For the text-containing cell, return its midpoint in (x, y) coordinate format. 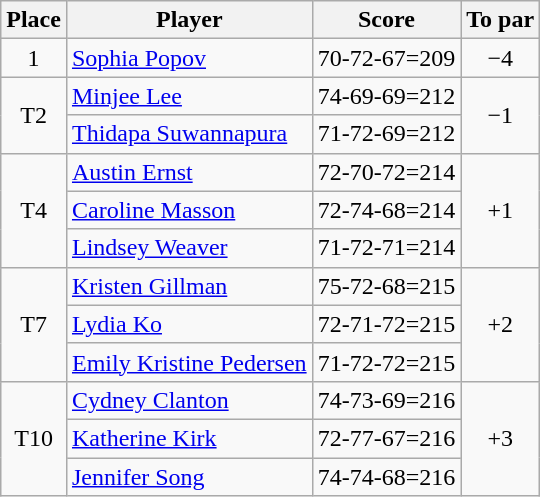
75-72-68=215 (386, 286)
Sophia Popov (189, 58)
Cydney Clanton (189, 400)
71-72-72=215 (386, 362)
T7 (34, 324)
Katherine Kirk (189, 438)
74-73-69=216 (386, 400)
Place (34, 20)
Caroline Masson (189, 210)
Lydia Ko (189, 324)
72-70-72=214 (386, 172)
Minjee Lee (189, 96)
Lindsey Weaver (189, 248)
Jennifer Song (189, 477)
T2 (34, 115)
71-72-69=212 (386, 134)
Thidapa Suwannapura (189, 134)
72-71-72=215 (386, 324)
70-72-67=209 (386, 58)
71-72-71=214 (386, 248)
74-74-68=216 (386, 477)
T4 (34, 210)
1 (34, 58)
Kristen Gillman (189, 286)
72-77-67=216 (386, 438)
−1 (500, 115)
T10 (34, 438)
−4 (500, 58)
+2 (500, 324)
74-69-69=212 (386, 96)
Player (189, 20)
+1 (500, 210)
Emily Kristine Pedersen (189, 362)
To par (500, 20)
72-74-68=214 (386, 210)
Austin Ernst (189, 172)
+3 (500, 438)
Score (386, 20)
